Detect which cell encompasses the target text, then output its (X, Y) center coordinate. 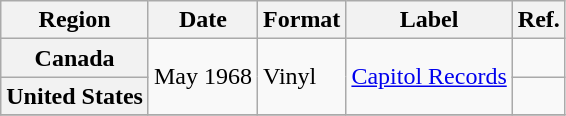
Format (302, 20)
Capitol Records (429, 77)
Vinyl (302, 77)
Label (429, 20)
Canada (75, 58)
Date (202, 20)
Ref. (538, 20)
Region (75, 20)
May 1968 (202, 77)
United States (75, 96)
